From the cell containing the given text, extract its center point as [x, y] coordinate. 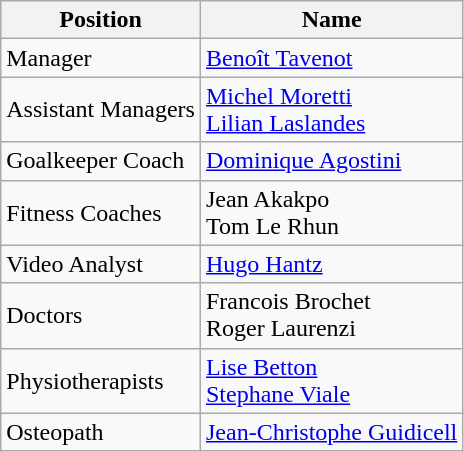
Dominique Agostini [331, 161]
Doctors [101, 316]
Fitness Coaches [101, 212]
Benoît Tavenot [331, 58]
Francois Brochet Roger Laurenzi [331, 316]
Manager [101, 58]
Michel Moretti Lilian Laslandes [331, 110]
Jean Akakpo Tom Le Rhun [331, 212]
Osteopath [101, 432]
Lise Betton Stephane Viale [331, 380]
Hugo Hantz [331, 264]
Video Analyst [101, 264]
Goalkeeper Coach [101, 161]
Position [101, 20]
Physiotherapists [101, 380]
Jean-Christophe Guidicell [331, 432]
Name [331, 20]
Assistant Managers [101, 110]
